Identify which cell holds the provided text, then report its [X, Y] central coordinate. 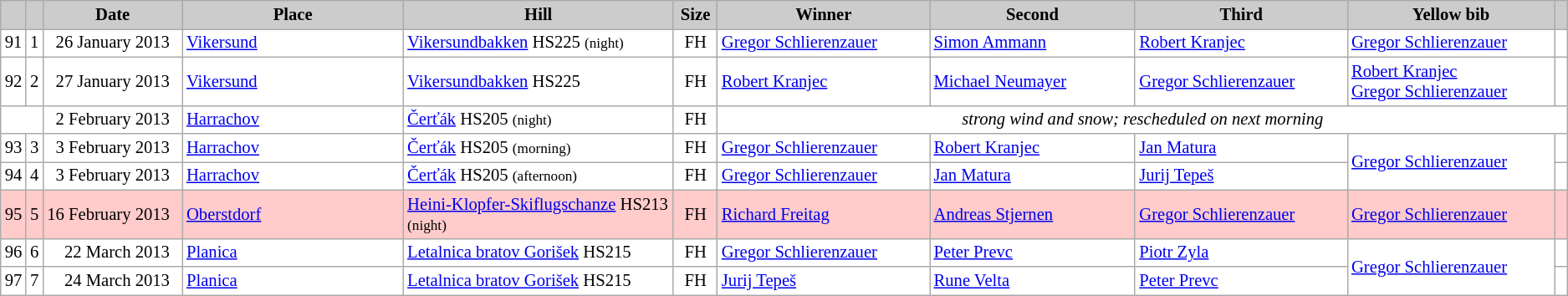
26 January 2013 [112, 43]
Third [1241, 14]
22 March 2013 [112, 253]
Vikersundbakken HS225 (night) [539, 43]
Robert Kranjec Gregor Schlierenzauer [1451, 81]
Piotr Zyla [1241, 253]
Čerťák HS205 (night) [539, 120]
Heini-Klopfer-Skiflugschanze HS213 (night) [539, 214]
Second [1033, 14]
1 [34, 43]
Vikersundbakken HS225 [539, 81]
Size [696, 14]
4 [34, 176]
strong wind and snow; rescheduled on next morning [1142, 120]
95 [13, 214]
27 January 2013 [112, 81]
97 [13, 280]
Oberstdorf [293, 214]
96 [13, 253]
Hill [539, 14]
Place [293, 14]
Čerťák HS205 (morning) [539, 148]
92 [13, 81]
Richard Freitag [824, 214]
93 [13, 148]
24 March 2013 [112, 280]
7 [34, 280]
Winner [824, 14]
16 February 2013 [112, 214]
Andreas Stjernen [1033, 214]
Čerťák HS205 (afternoon) [539, 176]
6 [34, 253]
Michael Neumayer [1033, 81]
Simon Ammann [1033, 43]
Date [112, 14]
2 February 2013 [112, 120]
Yellow bib [1451, 14]
3 [34, 148]
91 [13, 43]
Rune Velta [1033, 280]
2 [34, 81]
94 [13, 176]
5 [34, 214]
